For the text-containing cell, return its midpoint in [x, y] coordinate format. 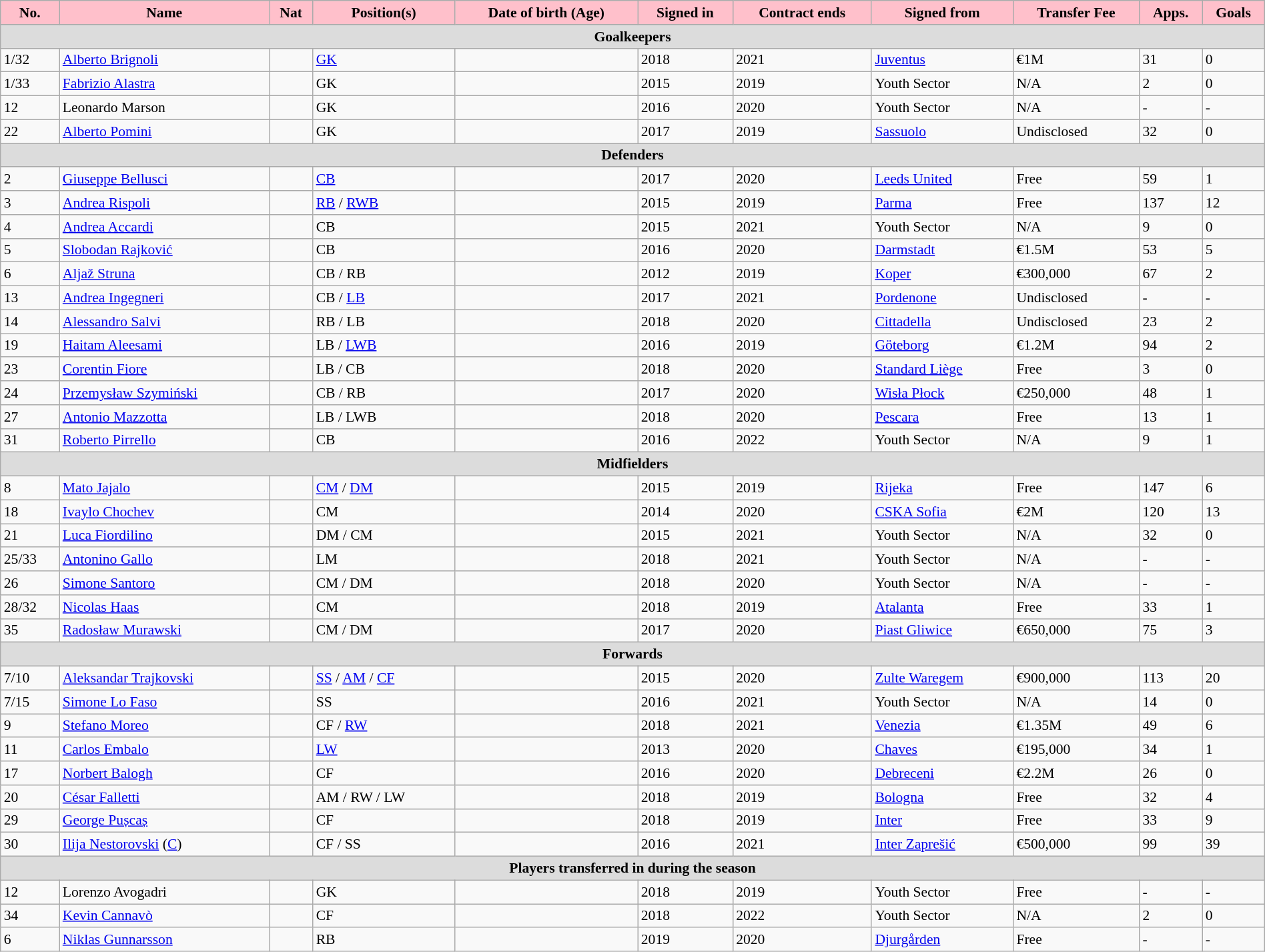
7/10 [30, 678]
19 [30, 346]
€250,000 [1076, 393]
Nicolas Haas [164, 607]
Stefano Moreo [164, 726]
Juventus [942, 60]
Slobodan Rajković [164, 250]
25/33 [30, 560]
Mato Jajalo [164, 488]
RB / RWB [384, 203]
€1M [1076, 60]
48 [1170, 393]
Atalanta [942, 607]
59 [1170, 179]
27 [30, 417]
Corentin Fiore [164, 370]
Aleksandar Trajkovski [164, 678]
Rijeka [942, 488]
SS / AM / CF [384, 678]
€650,000 [1076, 630]
Haitam Aleesami [164, 346]
39 [1233, 845]
147 [1170, 488]
2012 [685, 274]
99 [1170, 845]
Ilija Nestorovski (C) [164, 845]
Carlos Embalo [164, 750]
Djurgården [942, 940]
67 [1170, 274]
LB / CB [384, 370]
César Falletti [164, 797]
Antonino Gallo [164, 560]
Apps. [1170, 13]
21 [30, 536]
18 [30, 512]
28/32 [30, 607]
Alessandro Salvi [164, 322]
Niklas Gunnarsson [164, 940]
120 [1170, 512]
Przemysław Szymiński [164, 393]
Sassuolo [942, 131]
1/33 [30, 84]
Signed in [685, 13]
€500,000 [1076, 845]
CSKA Sofia [942, 512]
CF / RW [384, 726]
€900,000 [1076, 678]
CB / LB [384, 298]
Alberto Brignoli [164, 60]
Ivaylo Chochev [164, 512]
€300,000 [1076, 274]
Piast Gliwice [942, 630]
Koper [942, 274]
Lorenzo Avogadri [164, 892]
75 [1170, 630]
Andrea Ingegneri [164, 298]
1/32 [30, 60]
Göteborg [942, 346]
22 [30, 131]
Roberto Pirrello [164, 440]
Giuseppe Bellusci [164, 179]
CF / SS [384, 845]
Fabrizio Alastra [164, 84]
Defenders [632, 155]
94 [1170, 346]
Forwards [632, 654]
LW [384, 750]
Simone Lo Faso [164, 702]
Pordenone [942, 298]
Zulte Waregem [942, 678]
Signed from [942, 13]
Andrea Rispoli [164, 203]
11 [30, 750]
€1.2M [1076, 346]
113 [1170, 678]
Parma [942, 203]
Debreceni [942, 773]
Radosław Murawski [164, 630]
Cittadella [942, 322]
137 [1170, 203]
Antonio Mazzotta [164, 417]
Position(s) [384, 13]
Andrea Accardi [164, 227]
Players transferred in during the season [632, 869]
35 [30, 630]
LM [384, 560]
Goals [1233, 13]
Chaves [942, 750]
Transfer Fee [1076, 13]
George Pușcaș [164, 821]
Aljaž Struna [164, 274]
Midfielders [632, 464]
€195,000 [1076, 750]
SS [384, 702]
Venezia [942, 726]
2013 [685, 750]
29 [30, 821]
DM / CM [384, 536]
Inter Zaprešić [942, 845]
17 [30, 773]
€1.35M [1076, 726]
Goalkeepers [632, 37]
Wisła Płock [942, 393]
Date of birth (Age) [546, 13]
Luca Fiordilino [164, 536]
Inter [942, 821]
Standard Liège [942, 370]
Darmstadt [942, 250]
€2.2M [1076, 773]
€2M [1076, 512]
7/15 [30, 702]
30 [30, 845]
Leeds United [942, 179]
8 [30, 488]
Norbert Balogh [164, 773]
Alberto Pomini [164, 131]
No. [30, 13]
2014 [685, 512]
Leonardo Marson [164, 108]
Pescara [942, 417]
Nat [291, 13]
AM / RW / LW [384, 797]
49 [1170, 726]
53 [1170, 250]
24 [30, 393]
Kevin Cannavò [164, 916]
Name [164, 13]
Contract ends [802, 13]
RB [384, 940]
Simone Santoro [164, 583]
RB / LB [384, 322]
Bologna [942, 797]
€1.5M [1076, 250]
